Locate the cell with the specified text and output its (x, y) center coordinate. 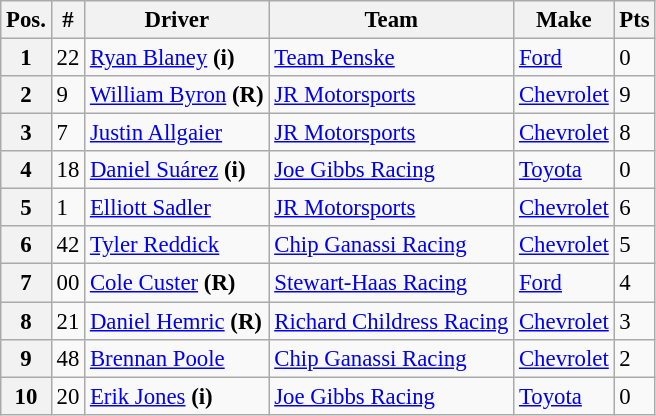
Ryan Blaney (i) (177, 58)
Pts (634, 20)
Cole Custer (R) (177, 283)
Team Penske (392, 58)
Elliott Sadler (177, 208)
# (68, 20)
21 (68, 321)
10 (26, 396)
Erik Jones (i) (177, 396)
20 (68, 396)
Driver (177, 20)
22 (68, 58)
Team (392, 20)
Tyler Reddick (177, 245)
Brennan Poole (177, 358)
42 (68, 245)
Richard Childress Racing (392, 321)
Pos. (26, 20)
Justin Allgaier (177, 133)
18 (68, 170)
00 (68, 283)
Daniel Hemric (R) (177, 321)
Daniel Suárez (i) (177, 170)
William Byron (R) (177, 95)
Stewart-Haas Racing (392, 283)
48 (68, 358)
Make (564, 20)
